Return (x, y) of the center of cell containing provided text 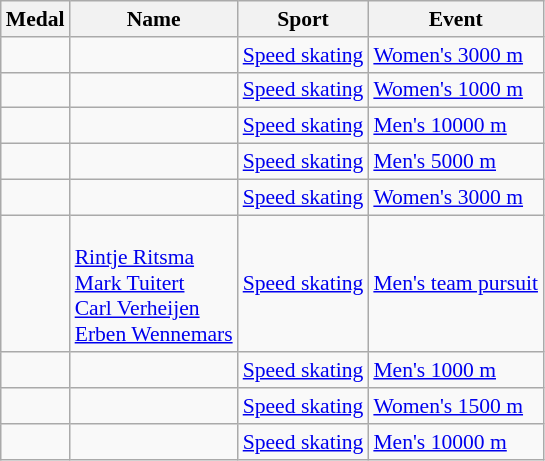
Women's 1000 m (456, 90)
Medal (36, 19)
Women's 1500 m (456, 406)
Event (456, 19)
Sport (304, 19)
Men's 1000 m (456, 371)
Men's team pursuit (456, 284)
Men's 5000 m (456, 162)
Rintje RitsmaMark TuitertCarl VerheijenErben Wennemars (154, 284)
Name (154, 19)
